Extract the [X, Y] coordinate from the center of the cell holding the provided text.  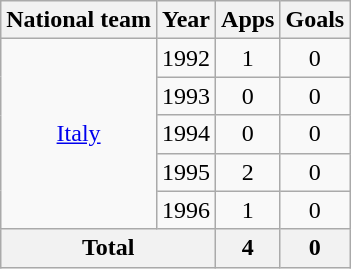
Apps [248, 20]
1992 [186, 58]
Italy [79, 134]
National team [79, 20]
Goals [315, 20]
1996 [186, 210]
Total [108, 248]
1993 [186, 96]
4 [248, 248]
1994 [186, 134]
Year [186, 20]
1995 [186, 172]
2 [248, 172]
